Locate the cell with the specified text and output its (X, Y) center coordinate. 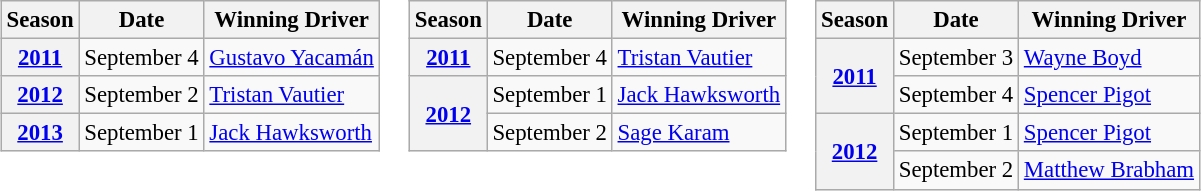
Sage Karam (698, 133)
2013 (40, 133)
Gustavo Yacamán (292, 58)
September 3 (956, 58)
Matthew Brabham (1110, 170)
Wayne Boyd (1110, 58)
